Scan for the cell matching the given text and deliver its (x, y) coordinate at center. 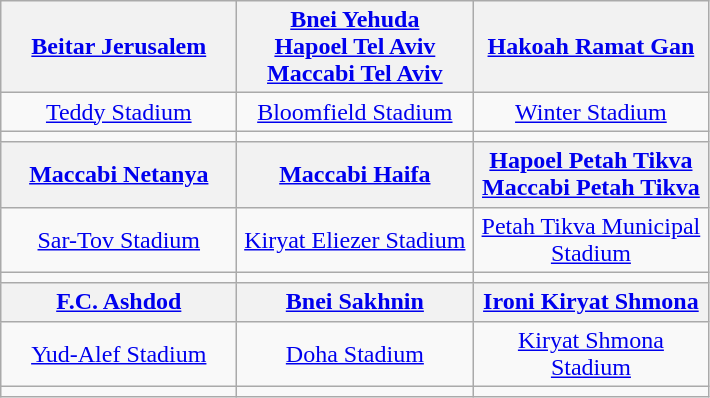
F.C. Ashdod (119, 302)
Kiryat Shmona Stadium (591, 354)
Petah Tikva Municipal Stadium (591, 240)
Yud-Alef Stadium (119, 354)
Winter Stadium (591, 112)
Hakoah Ramat Gan (591, 47)
Bnei Sakhnin (355, 302)
Beitar Jerusalem (119, 47)
Maccabi Haifa (355, 174)
Ironi Kiryat Shmona (591, 302)
Doha Stadium (355, 354)
Kiryat Eliezer Stadium (355, 240)
Hapoel Petah Tikva Maccabi Petah Tikva (591, 174)
Teddy Stadium (119, 112)
Maccabi Netanya (119, 174)
Bloomfield Stadium (355, 112)
Bnei Yehuda Hapoel Tel Aviv Maccabi Tel Aviv (355, 47)
Sar-Tov Stadium (119, 240)
